Locate the cell with the specified text and output its [x, y] center coordinate. 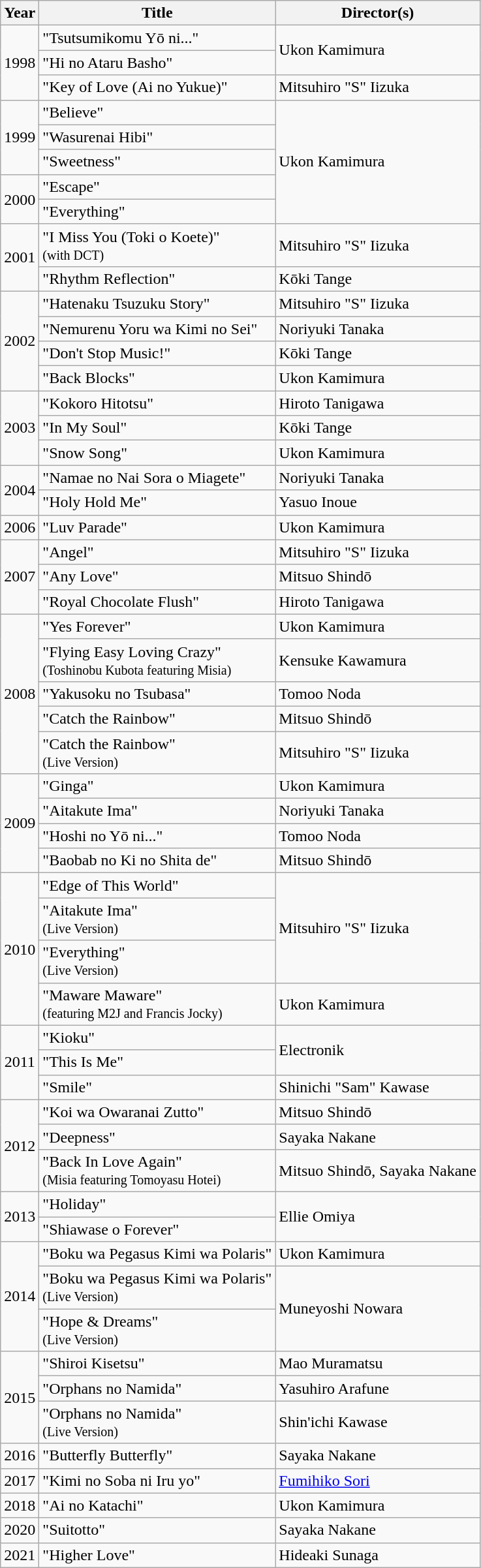
Ellie Omiya [378, 1216]
"Hope & Dreams" (Live Version) [157, 1330]
Mao Muramatsu [378, 1364]
Yasuhiro Arafune [378, 1389]
Shin'ichi Kawase [378, 1422]
Mitsuo Shindō, Sayaka Nakane [378, 1171]
"Butterfly Butterfly" [157, 1456]
Yasuo Inoue [378, 502]
"Flying Easy Loving Crazy" (Toshinobu Kubota featuring Misia) [157, 660]
2017 [20, 1481]
2004 [20, 490]
"In My Soul" [157, 428]
2018 [20, 1505]
"Suitotto" [157, 1530]
Muneyoshi Nowara [378, 1309]
"Everything" (Live Version) [157, 962]
"Holy Hold Me" [157, 502]
"Orphans no Namida" [157, 1389]
"Key of Love (Ai no Yukue)" [157, 87]
"Don't Stop Music!" [157, 354]
"Kimi no Soba ni Iru yo" [157, 1481]
"Ginga" [157, 786]
2020 [20, 1530]
"Aitakute Ima" (Live Version) [157, 919]
"Holiday" [157, 1204]
2003 [20, 428]
"Shiawase o Forever" [157, 1229]
"This Is Me" [157, 1062]
"Kokoro Hitotsu" [157, 403]
"Nemurenu Yoru wa Kimi no Sei" [157, 328]
"Escape" [157, 187]
"Kioku" [157, 1038]
2009 [20, 823]
"Catch the Rainbow" (Live Version) [157, 752]
Fumihiko Sori [378, 1481]
2012 [20, 1146]
"Royal Chocolate Flush" [157, 602]
2016 [20, 1456]
"Aitakute Ima" [157, 811]
Shinichi "Sam" Kawase [378, 1087]
2000 [20, 199]
"Smile" [157, 1087]
1998 [20, 63]
"Orphans no Namida" (Live Version) [157, 1422]
"Higher Love" [157, 1555]
"Sweetness" [157, 162]
"Boku wa Pegasus Kimi wa Polaris" [157, 1254]
"Koi wa Owaranai Zutto" [157, 1112]
Hideaki Sunaga [378, 1555]
1999 [20, 137]
"Yakusoku no Tsubasa" [157, 694]
"I Miss You (Toki o Koete)" (with DCT) [157, 245]
"Any Love" [157, 577]
"Hoshi no Yō ni..." [157, 836]
"Shiroi Kisetsu" [157, 1364]
2001 [20, 257]
2007 [20, 577]
2006 [20, 527]
"Ai no Katachi" [157, 1505]
"Luv Parade" [157, 527]
"Hi no Ataru Basho" [157, 63]
2015 [20, 1398]
"Back Blocks" [157, 378]
"Angel" [157, 552]
2010 [20, 949]
"Wasurenai Hibi" [157, 137]
"Back In Love Again" (Misia featuring Tomoyasu Hotei) [157, 1171]
Kensuke Kawamura [378, 660]
2014 [20, 1297]
"Rhythm Reflection" [157, 279]
"Deepness" [157, 1137]
"Maware Maware" (featuring M2J and Francis Jocky) [157, 1004]
"Yes Forever" [157, 626]
"Snow Song" [157, 453]
Year [20, 13]
Title [157, 13]
"Everything" [157, 211]
2008 [20, 694]
Electronik [378, 1050]
"Catch the Rainbow" [157, 718]
"Namae no Nai Sora o Miagete" [157, 478]
"Edge of This World" [157, 885]
2002 [20, 341]
"Hatenaku Tsuzuku Story" [157, 303]
2011 [20, 1062]
"Baobab no Ki no Shita de" [157, 861]
"Boku wa Pegasus Kimi wa Polaris" (Live Version) [157, 1288]
Director(s) [378, 13]
2013 [20, 1216]
"Tsutsumikomu Yō ni..." [157, 38]
"Believe" [157, 112]
2021 [20, 1555]
